Identify which cell holds the provided text, then report its (x, y) central coordinate. 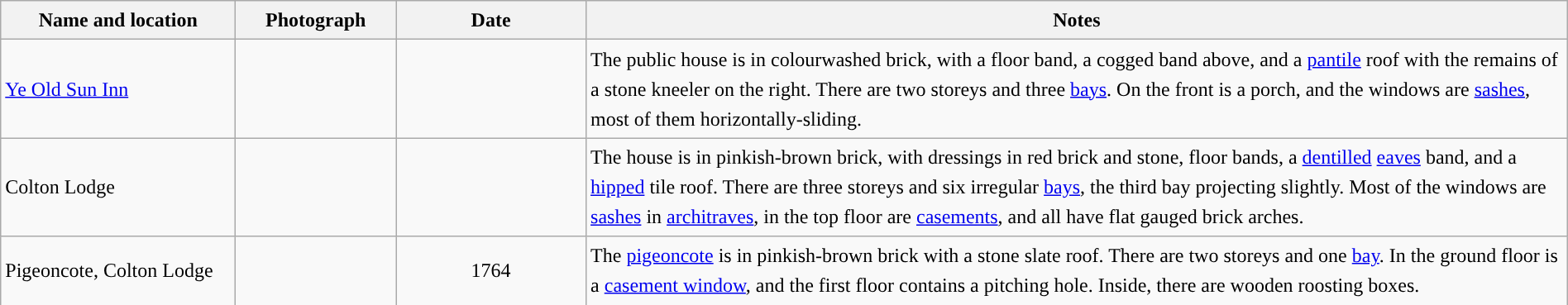
Name and location (118, 20)
Ye Old Sun Inn (118, 89)
Notes (1077, 20)
Pigeoncote, Colton Lodge (118, 271)
Photograph (316, 20)
Colton Lodge (118, 187)
1764 (491, 271)
Date (491, 20)
